Pinpoint the cell where the given text exists, returning its [x, y] midpoint coordinate. 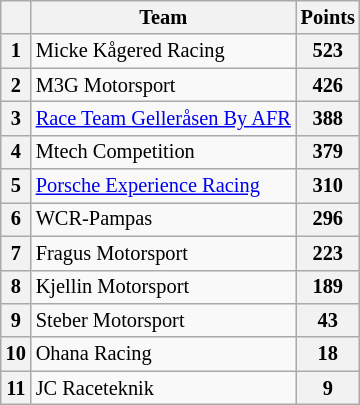
426 [328, 85]
11 [16, 388]
Porsche Experience Racing [164, 186]
WCR-Pampas [164, 219]
5 [16, 186]
1 [16, 51]
JC Raceteknik [164, 388]
6 [16, 219]
Kjellin Motorsport [164, 287]
Mtech Competition [164, 152]
223 [328, 253]
2 [16, 85]
18 [328, 354]
Ohana Racing [164, 354]
Steber Motorsport [164, 320]
523 [328, 51]
10 [16, 354]
379 [328, 152]
Points [328, 17]
4 [16, 152]
388 [328, 118]
Team [164, 17]
189 [328, 287]
M3G Motorsport [164, 85]
296 [328, 219]
Fragus Motorsport [164, 253]
3 [16, 118]
Micke Kågered Racing [164, 51]
Race Team Gelleråsen By AFR [164, 118]
8 [16, 287]
43 [328, 320]
310 [328, 186]
7 [16, 253]
